Return (x, y) of the center of cell containing provided text 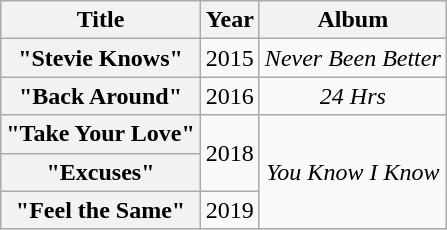
"Back Around" (101, 96)
2015 (230, 58)
24 Hrs (352, 96)
2016 (230, 96)
Year (230, 20)
"Feel the Same" (101, 210)
"Take Your Love" (101, 134)
2019 (230, 210)
2018 (230, 153)
"Stevie Knows" (101, 58)
Never Been Better (352, 58)
You Know I Know (352, 172)
Album (352, 20)
Title (101, 20)
"Excuses" (101, 172)
